Determine the (X, Y) coordinate at the center of the cell enclosing the given text.  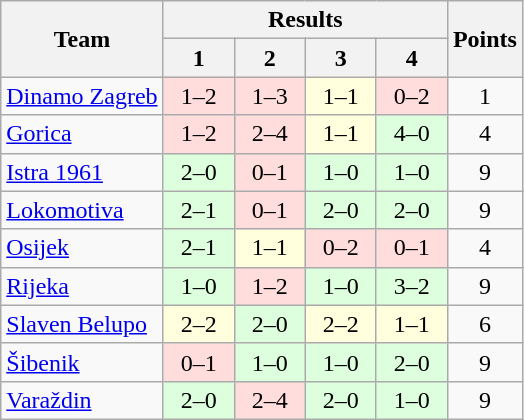
1–3 (270, 96)
3 (340, 58)
Dinamo Zagreb (82, 96)
4–0 (412, 134)
Varaždin (82, 400)
Points (484, 39)
Results (305, 20)
Osijek (82, 248)
Lokomotiva (82, 210)
Team (82, 39)
Gorica (82, 134)
Istra 1961 (82, 172)
2 (270, 58)
Šibenik (82, 362)
Slaven Belupo (82, 324)
6 (484, 324)
Rijeka (82, 286)
3–2 (412, 286)
